Return the (X, Y) coordinate for the center point of the cell that contains the specified text.  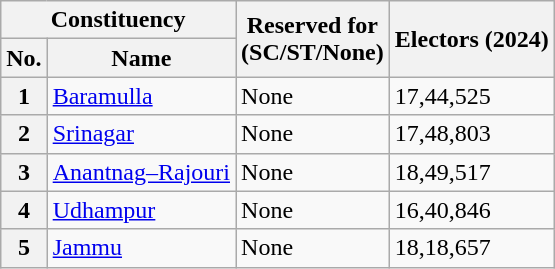
Reserved for(SC/ST/None) (313, 39)
Electors (2024) (472, 39)
No. (24, 58)
18,18,657 (472, 248)
5 (24, 248)
Constituency (118, 20)
Srinagar (141, 134)
17,48,803 (472, 134)
17,44,525 (472, 96)
Baramulla (141, 96)
Udhampur (141, 210)
2 (24, 134)
Anantnag–Rajouri (141, 172)
16,40,846 (472, 210)
Jammu (141, 248)
Name (141, 58)
18,49,517 (472, 172)
4 (24, 210)
1 (24, 96)
3 (24, 172)
